Return [x, y] of the center of cell containing provided text 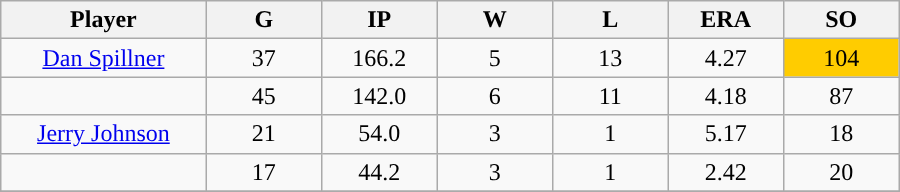
SO [841, 20]
20 [841, 172]
54.0 [380, 134]
W [494, 20]
17 [264, 172]
13 [610, 58]
142.0 [380, 96]
4.27 [726, 58]
104 [841, 58]
Dan Spillner [104, 58]
ERA [726, 20]
37 [264, 58]
G [264, 20]
45 [264, 96]
18 [841, 134]
5 [494, 58]
44.2 [380, 172]
11 [610, 96]
21 [264, 134]
2.42 [726, 172]
IP [380, 20]
L [610, 20]
5.17 [726, 134]
4.18 [726, 96]
Player [104, 20]
87 [841, 96]
Jerry Johnson [104, 134]
166.2 [380, 58]
6 [494, 96]
